Search for the cell housing the specified text and yield its [X, Y] center coordinate. 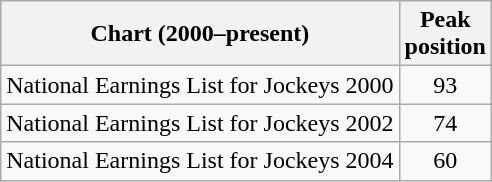
Chart (2000–present) [200, 34]
National Earnings List for Jockeys 2000 [200, 85]
Peakposition [445, 34]
National Earnings List for Jockeys 2004 [200, 161]
74 [445, 123]
93 [445, 85]
60 [445, 161]
National Earnings List for Jockeys 2002 [200, 123]
